Identify which cell holds the provided text, then report its (x, y) central coordinate. 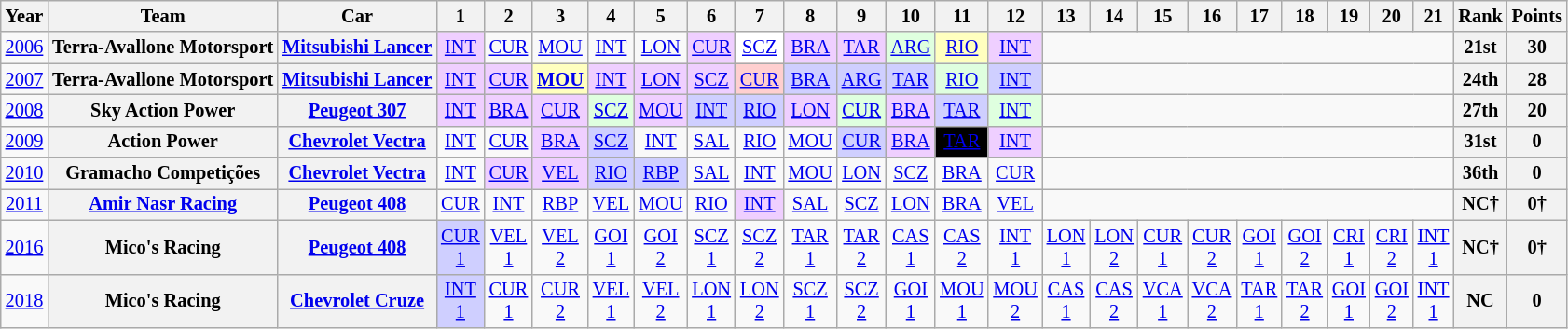
Gramacho Competições (162, 173)
Year (24, 16)
24th (1480, 79)
13 (1066, 16)
2018 (24, 301)
2016 (24, 247)
2007 (24, 79)
MOU2 (1014, 301)
14 (1114, 16)
27th (1480, 110)
21 (1434, 16)
11 (962, 16)
16 (1212, 16)
5 (660, 16)
CRI1 (1349, 247)
Sky Action Power (162, 110)
MOU1 (962, 301)
Rank (1480, 16)
21st (1480, 48)
NC (1480, 301)
VCA1 (1163, 301)
28 (1537, 79)
30 (1537, 48)
2011 (24, 204)
Amir Nasr Racing (162, 204)
4 (612, 16)
2008 (24, 110)
19 (1349, 16)
7 (760, 16)
2 (509, 16)
2009 (24, 142)
31st (1480, 142)
10 (910, 16)
Car (357, 16)
17 (1259, 16)
15 (1163, 16)
VCA2 (1212, 301)
2006 (24, 48)
Peugeot 307 (357, 110)
Team (162, 16)
CRI2 (1392, 247)
Points (1537, 16)
8 (811, 16)
Action Power (162, 142)
18 (1305, 16)
Chevrolet Cruze (357, 301)
1 (461, 16)
36th (1480, 173)
2010 (24, 173)
3 (560, 16)
9 (861, 16)
6 (711, 16)
12 (1014, 16)
